From the cell containing the given text, extract its center point as (x, y) coordinate. 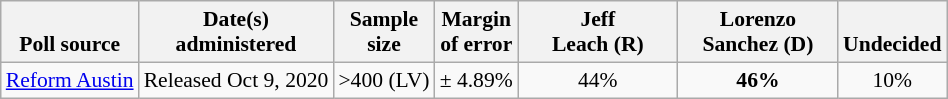
Samplesize (384, 32)
>400 (LV) (384, 80)
Date(s)administered (236, 32)
Released Oct 9, 2020 (236, 80)
10% (892, 80)
Reform Austin (70, 80)
Undecided (892, 32)
LorenzoSanchez (D) (758, 32)
Marginof error (476, 32)
44% (598, 80)
46% (758, 80)
± 4.89% (476, 80)
Poll source (70, 32)
JeffLeach (R) (598, 32)
